Output the [X, Y] coordinate of the center of the cell containing the given text.  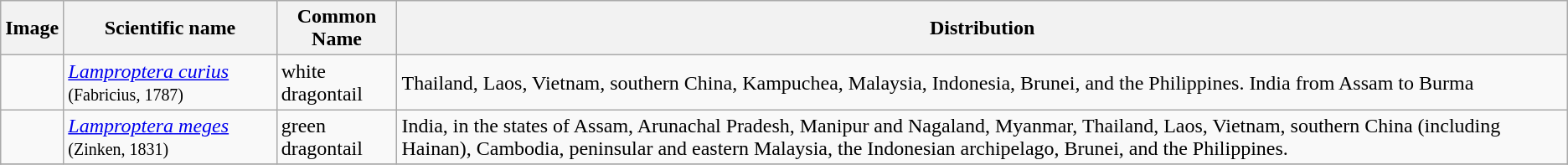
Distribution [982, 28]
Image [32, 28]
Scientific name [170, 28]
white dragontail [337, 82]
Thailand, Laos, Vietnam, southern China, Kampuchea, Malaysia, Indonesia, Brunei, and the Philippines. India from Assam to Burma [982, 82]
Common Name [337, 28]
green dragontail [337, 137]
Lamproptera curius (Fabricius, 1787) [170, 82]
Lamproptera meges (Zinken, 1831) [170, 137]
